Provide the (x, y) coordinate of the cell's center where the given text is located.  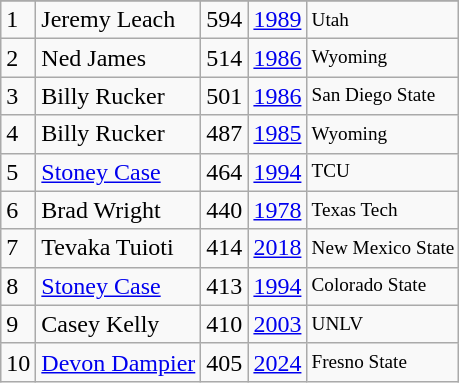
Ned James (118, 58)
Brad Wright (118, 210)
5 (18, 172)
414 (224, 248)
2018 (278, 248)
405 (224, 362)
514 (224, 58)
Tevaka Tuioti (118, 248)
1985 (278, 134)
410 (224, 324)
2 (18, 58)
TCU (383, 172)
Utah (383, 20)
Devon Dampier (118, 362)
1 (18, 20)
464 (224, 172)
413 (224, 286)
6 (18, 210)
9 (18, 324)
594 (224, 20)
8 (18, 286)
3 (18, 96)
San Diego State (383, 96)
501 (224, 96)
Jeremy Leach (118, 20)
Colorado State (383, 286)
2003 (278, 324)
4 (18, 134)
New Mexico State (383, 248)
2024 (278, 362)
10 (18, 362)
Casey Kelly (118, 324)
1978 (278, 210)
487 (224, 134)
Fresno State (383, 362)
UNLV (383, 324)
1989 (278, 20)
Texas Tech (383, 210)
440 (224, 210)
7 (18, 248)
